Capture the cell that displays the provided text and extract its [x, y] central coordinate. 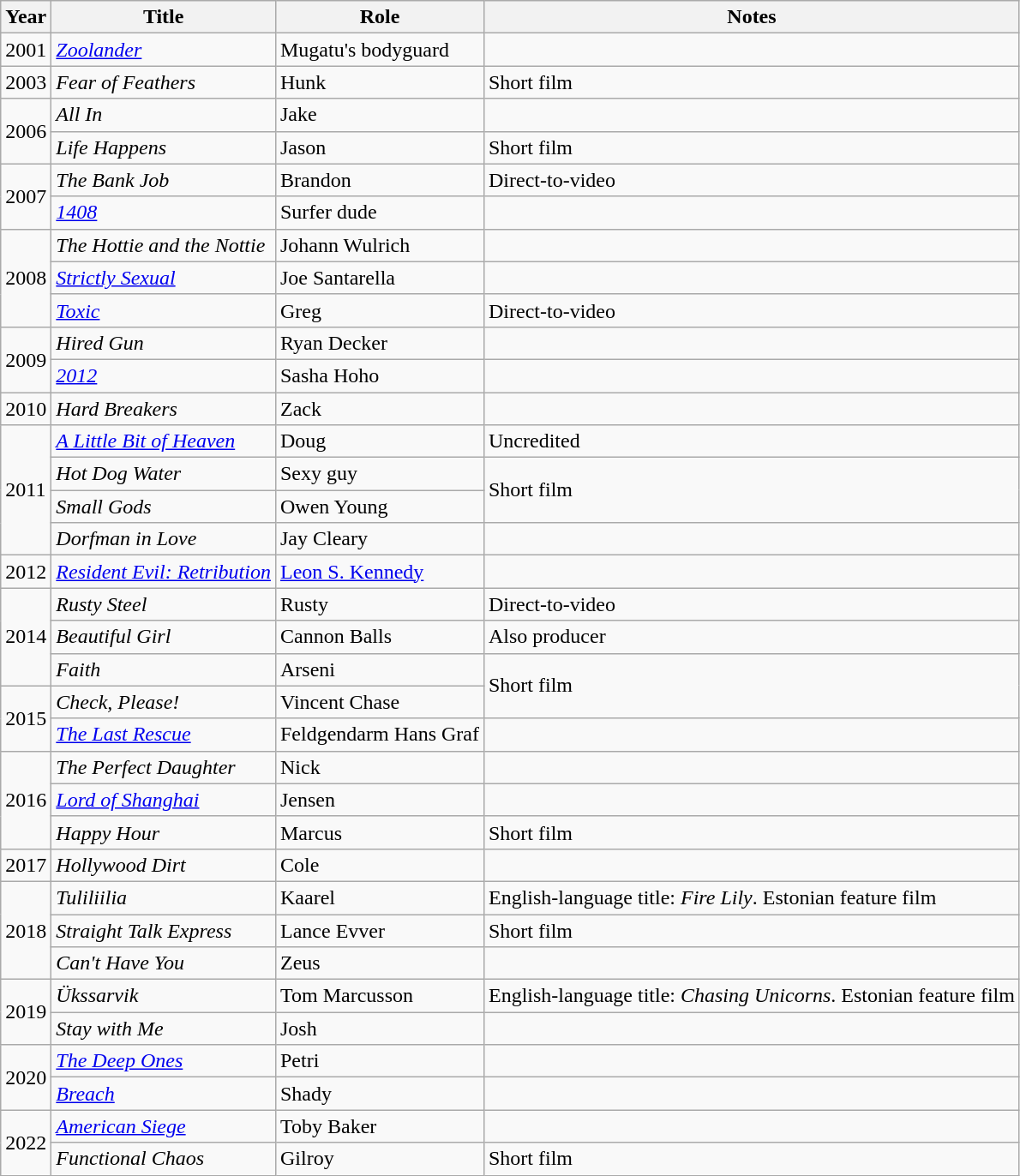
All In [164, 115]
Cannon Balls [379, 637]
Nick [379, 767]
Petri [379, 1061]
2010 [26, 409]
Doug [379, 441]
2009 [26, 359]
Fear of Feathers [164, 82]
2018 [26, 930]
Brandon [379, 180]
Hard Breakers [164, 409]
A Little Bit of Heaven [164, 441]
Jay Cleary [379, 539]
Jensen [379, 800]
Sasha Hoho [379, 375]
Can't Have You [164, 963]
Jason [379, 147]
Sexy guy [379, 474]
Life Happens [164, 147]
The Hottie and the Nottie [164, 245]
2019 [26, 1012]
English-language title: Chasing Unicorns. Estonian feature film [751, 996]
Functional Chaos [164, 1159]
The Bank Job [164, 180]
Kaarel [379, 897]
American Siege [164, 1126]
Notes [751, 17]
Arseni [379, 669]
Cole [379, 865]
Ükssarvik [164, 996]
Tuliliilia [164, 897]
2003 [26, 82]
1408 [164, 213]
Hollywood Dirt [164, 865]
Hot Dog Water [164, 474]
English-language title: Fire Lily. Estonian feature film [751, 897]
Feldgendarm Hans Graf [379, 735]
Beautiful Girl [164, 637]
Title [164, 17]
Josh [379, 1029]
Surfer dude [379, 213]
Zoolander [164, 50]
Zack [379, 409]
Toxic [164, 310]
Straight Talk Express [164, 930]
Vincent Chase [379, 702]
Year [26, 17]
Leon S. Kennedy [379, 572]
Breach [164, 1094]
Uncredited [751, 441]
Rusty [379, 604]
Hired Gun [164, 343]
2015 [26, 718]
Hunk [379, 82]
Small Gods [164, 507]
Role [379, 17]
Tom Marcusson [379, 996]
2008 [26, 278]
Stay with Me [164, 1029]
Dorfman in Love [164, 539]
Faith [164, 669]
Zeus [379, 963]
Strictly Sexual [164, 278]
Ryan Decker [379, 343]
Joe Santarella [379, 278]
2016 [26, 800]
Jake [379, 115]
Mugatu's bodyguard [379, 50]
2011 [26, 490]
Check, Please! [164, 702]
Rusty Steel [164, 604]
2020 [26, 1077]
Gilroy [379, 1159]
Also producer [751, 637]
Owen Young [379, 507]
2001 [26, 50]
The Perfect Daughter [164, 767]
Happy Hour [164, 832]
Lance Evver [379, 930]
Johann Wulrich [379, 245]
Resident Evil: Retribution [164, 572]
2014 [26, 637]
2017 [26, 865]
Marcus [379, 832]
Toby Baker [379, 1126]
2022 [26, 1143]
Lord of Shanghai [164, 800]
2007 [26, 196]
The Last Rescue [164, 735]
The Deep Ones [164, 1061]
Greg [379, 310]
Shady [379, 1094]
2006 [26, 131]
